Return [X, Y] of the center of cell containing provided text 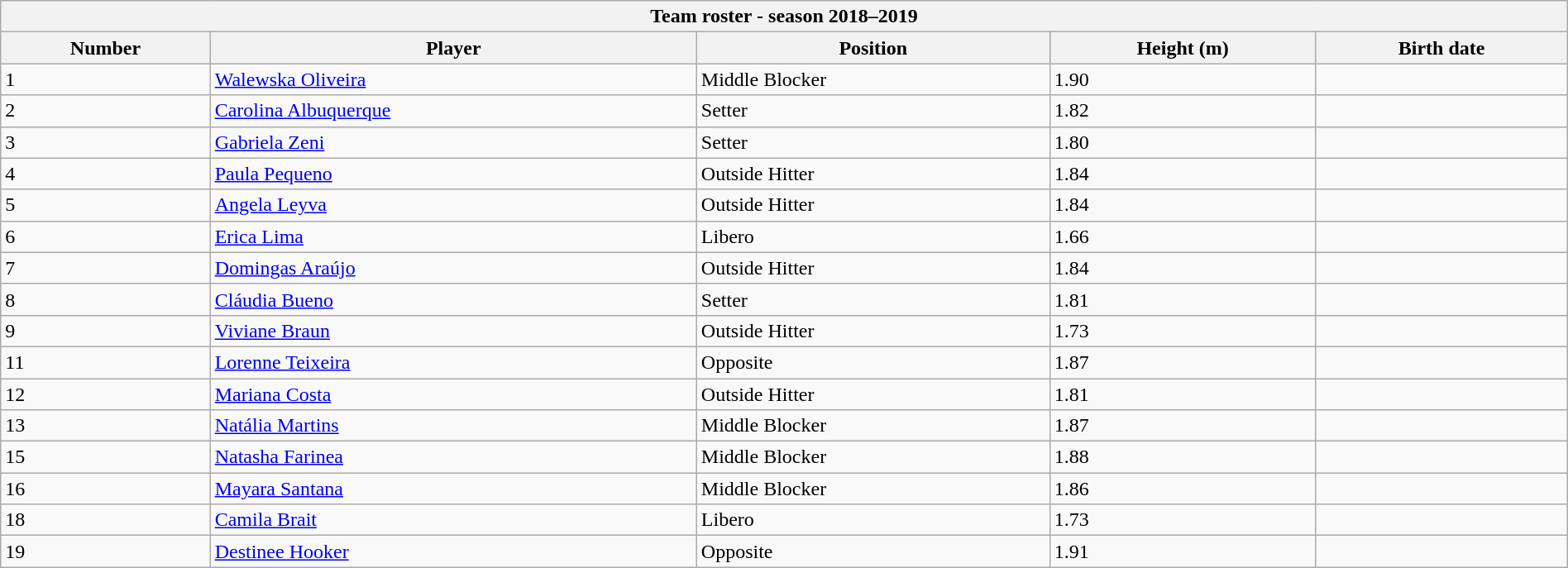
Position [873, 48]
Birth date [1441, 48]
Team roster - season 2018–2019 [784, 17]
1.91 [1183, 551]
13 [106, 426]
11 [106, 362]
2 [106, 111]
12 [106, 394]
1.90 [1183, 79]
Viviane Braun [453, 331]
5 [106, 205]
16 [106, 489]
Gabriela Zeni [453, 142]
Player [453, 48]
Cláudia Bueno [453, 299]
1.66 [1183, 236]
Height (m) [1183, 48]
Mayara Santana [453, 489]
Destinee Hooker [453, 551]
Number [106, 48]
7 [106, 268]
6 [106, 236]
Camila Brait [453, 520]
Carolina Albuquerque [453, 111]
Domingas Araújo [453, 268]
Paula Pequeno [453, 174]
15 [106, 457]
Mariana Costa [453, 394]
Natasha Farinea [453, 457]
3 [106, 142]
Erica Lima [453, 236]
1.88 [1183, 457]
Walewska Oliveira [453, 79]
19 [106, 551]
1.86 [1183, 489]
8 [106, 299]
Natália Martins [453, 426]
18 [106, 520]
Lorenne Teixeira [453, 362]
1.82 [1183, 111]
4 [106, 174]
9 [106, 331]
Angela Leyva [453, 205]
1 [106, 79]
1.80 [1183, 142]
